Extract the (X, Y) coordinate from the center of the cell holding the provided text.  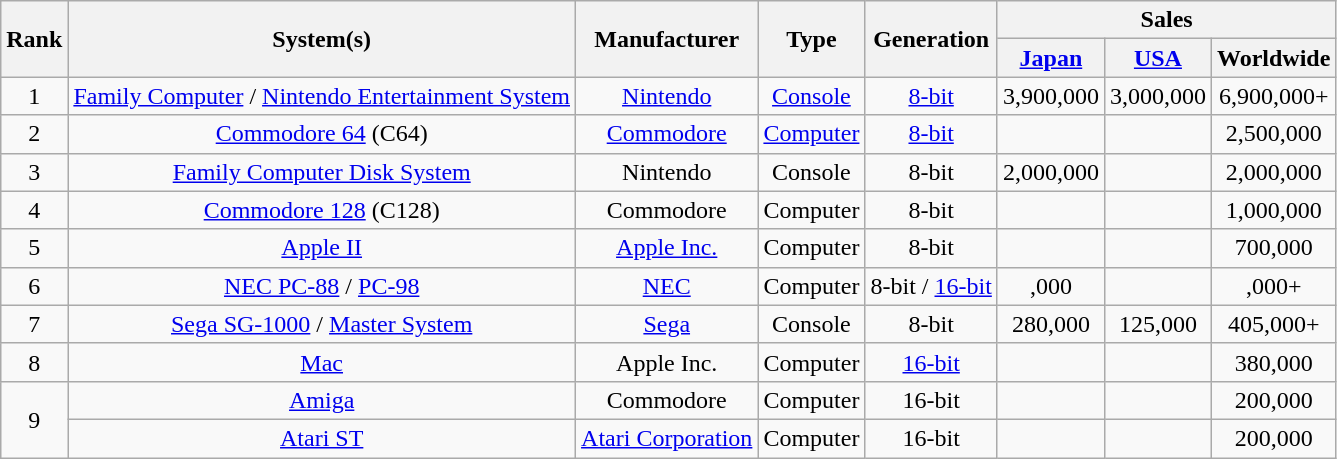
NEC (667, 286)
700,000 (1273, 248)
380,000 (1273, 362)
Amiga (322, 400)
Sega (667, 324)
3,900,000 (1050, 96)
Family Computer / Nintendo Entertainment System (322, 96)
6 (34, 286)
Sega SG-1000 / Master System (322, 324)
Rank (34, 39)
Atari ST (322, 438)
USA (1158, 58)
Commodore 128 (C128) (322, 210)
7 (34, 324)
9 (34, 419)
Sales (1166, 20)
,000 (1050, 286)
125,000 (1158, 324)
3 (34, 172)
Japan (1050, 58)
8-bit / 16-bit (931, 286)
Generation (931, 39)
2,500,000 (1273, 134)
Atari Corporation (667, 438)
8 (34, 362)
2 (34, 134)
Worldwide (1273, 58)
Type (812, 39)
Mac (322, 362)
6,900,000+ (1273, 96)
Apple II (322, 248)
5 (34, 248)
1,000,000 (1273, 210)
,000+ (1273, 286)
Commodore 64 (C64) (322, 134)
405,000+ (1273, 324)
Family Computer Disk System (322, 172)
280,000 (1050, 324)
1 (34, 96)
4 (34, 210)
3,000,000 (1158, 96)
NEC PC-88 / PC-98 (322, 286)
System(s) (322, 39)
Manufacturer (667, 39)
